Scan for the cell matching the given text and deliver its [X, Y] coordinate at center. 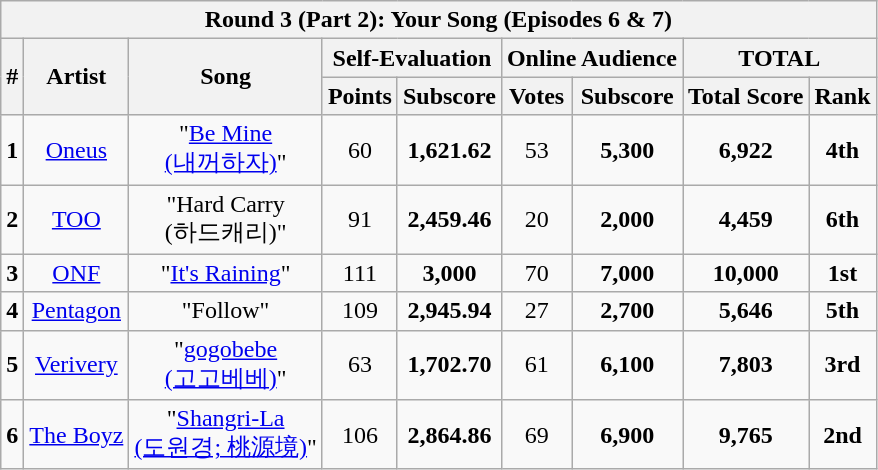
53 [536, 150]
27 [536, 311]
3 [12, 273]
5,646 [746, 311]
2,945.94 [449, 311]
91 [360, 219]
4 [12, 311]
TOTAL [780, 58]
69 [536, 435]
ONF [76, 273]
4,459 [746, 219]
Points [360, 96]
2,864.86 [449, 435]
6th [842, 219]
63 [360, 365]
2 [12, 219]
6,100 [628, 365]
3,000 [449, 273]
1 [12, 150]
2,700 [628, 311]
Total Score [746, 96]
1,621.62 [449, 150]
"Shangri-La(도원경; 桃源境)" [226, 435]
6,900 [628, 435]
7,000 [628, 273]
# [12, 77]
6,922 [746, 150]
1st [842, 273]
106 [360, 435]
7,803 [746, 365]
Song [226, 77]
Rank [842, 96]
Votes [536, 96]
109 [360, 311]
111 [360, 273]
Pentagon [76, 311]
Oneus [76, 150]
"Be Mine(내꺼하자)" [226, 150]
4th [842, 150]
70 [536, 273]
Online Audience [592, 58]
5,300 [628, 150]
61 [536, 365]
5th [842, 311]
"Hard Carry(하드캐리)" [226, 219]
Artist [76, 77]
60 [360, 150]
1,702.70 [449, 365]
2nd [842, 435]
"gogobebe(고고베베)" [226, 365]
10,000 [746, 273]
20 [536, 219]
6 [12, 435]
Self-Evaluation [412, 58]
2,000 [628, 219]
Round 3 (Part 2): Your Song (Episodes 6 & 7) [438, 20]
5 [12, 365]
3rd [842, 365]
TOO [76, 219]
The Boyz [76, 435]
"It's Raining" [226, 273]
2,459.46 [449, 219]
"Follow" [226, 311]
Verivery [76, 365]
9,765 [746, 435]
